Identify which cell holds the provided text, then report its [X, Y] central coordinate. 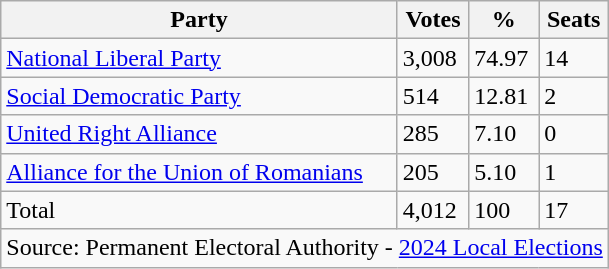
National Liberal Party [200, 58]
Source: Permanent Electoral Authority - 2024 Local Elections [305, 248]
0 [574, 134]
205 [432, 172]
14 [574, 58]
Party [200, 20]
100 [504, 210]
3,008 [432, 58]
7.10 [504, 134]
5.10 [504, 172]
514 [432, 96]
Social Democratic Party [200, 96]
Seats [574, 20]
1 [574, 172]
Total [200, 210]
74.97 [504, 58]
United Right Alliance [200, 134]
Votes [432, 20]
4,012 [432, 210]
17 [574, 210]
% [504, 20]
285 [432, 134]
Alliance for the Union of Romanians [200, 172]
12.81 [504, 96]
2 [574, 96]
